For the text-containing cell, return its midpoint in [X, Y] coordinate format. 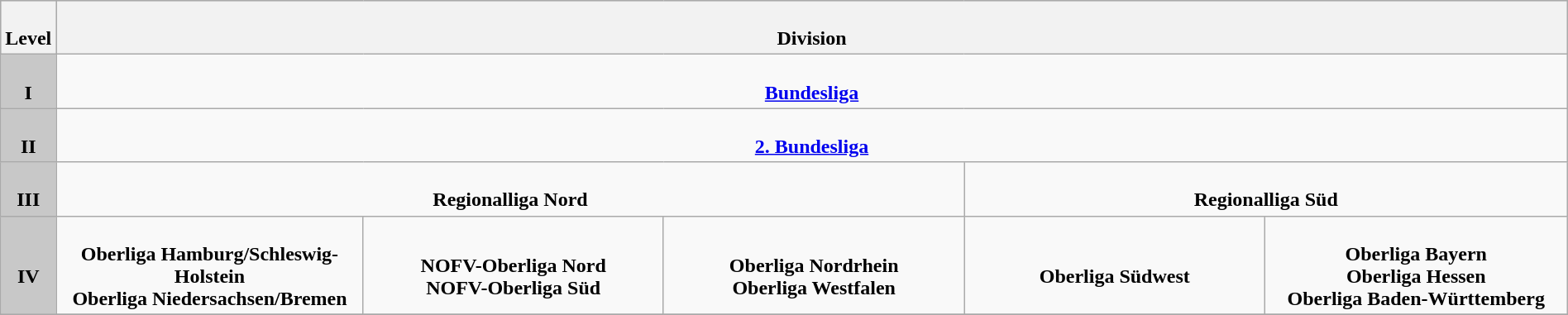
Level [28, 28]
III [28, 189]
Oberliga Bayern Oberliga Hessen Oberliga Baden-Württemberg [1416, 265]
Oberliga Nordrhein Oberliga Westfalen [814, 265]
II [28, 136]
IV [28, 265]
Oberliga Südwest [1115, 265]
Division [812, 28]
Oberliga Hamburg/Schleswig-Holstein Oberliga Niedersachsen/Bremen [210, 265]
2. Bundesliga [812, 136]
I [28, 81]
Regionalliga Nord [510, 189]
Bundesliga [812, 81]
Regionalliga Süd [1265, 189]
NOFV-Oberliga Nord NOFV-Oberliga Süd [513, 265]
